Capture the cell that displays the provided text and extract its [X, Y] central coordinate. 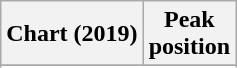
Chart (2019) [72, 34]
Peakposition [189, 34]
